Capture the cell that displays the provided text and extract its [X, Y] central coordinate. 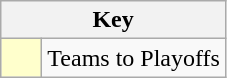
Key [114, 20]
Teams to Playoffs [134, 58]
